Return [X, Y] of the center of cell containing provided text 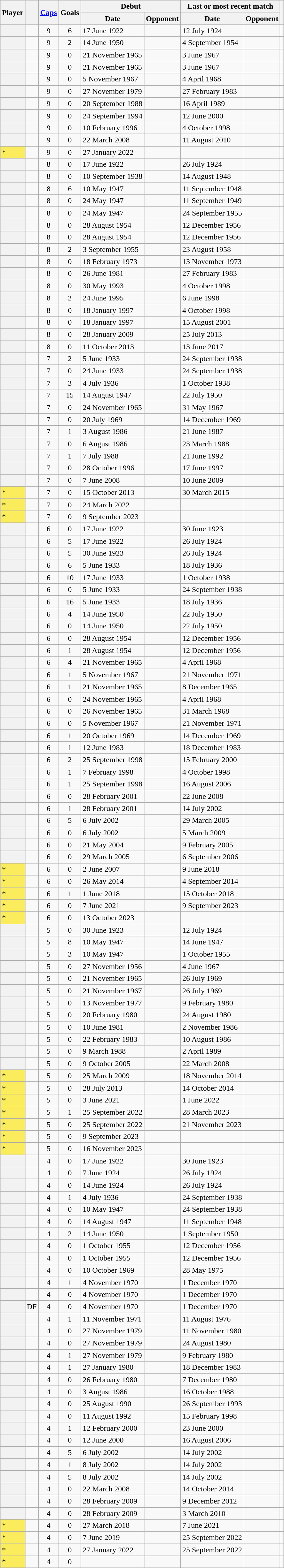
9 February 2005 [212, 845]
13 June 2017 [212, 346]
27 November 1956 [113, 966]
13 November 1973 [212, 261]
5 March 2009 [212, 833]
20 September 1988 [113, 103]
10 [70, 578]
23 June 2000 [212, 1428]
15 October 2018 [212, 893]
25 August 1990 [113, 1404]
10 August 1986 [212, 1039]
26 May 2014 [113, 881]
11 August 1976 [212, 1319]
7 July 1988 [113, 456]
21 November 2023 [212, 1124]
16 [70, 602]
24 September 1955 [212, 213]
10 September 1938 [113, 177]
10 February 1996 [113, 128]
16 April 1989 [212, 103]
25 July 2013 [212, 334]
7 June 2008 [113, 480]
21 May 2004 [113, 845]
23 March 1988 [212, 444]
4 September 1954 [212, 43]
16 October 1988 [212, 1392]
Last or most recent match [230, 6]
3 June 2021 [113, 1100]
11 November 1980 [212, 1331]
26 February 1980 [113, 1380]
Goals [70, 12]
17 June 1997 [212, 468]
31 March 1968 [212, 711]
22 June 2008 [212, 796]
24 June 1933 [113, 371]
10 June 2009 [212, 480]
6 August 1986 [113, 444]
20 February 1980 [113, 1015]
21 June 1992 [212, 456]
14 June 1924 [113, 1185]
22 February 1983 [113, 1039]
Debut [130, 6]
Caps [49, 12]
11 August 1992 [113, 1416]
24 September 1994 [113, 116]
27 March 2018 [113, 1526]
26 November 1965 [113, 711]
10 June 1981 [113, 1027]
12 February 2000 [113, 1428]
1 September 1950 [212, 1234]
13 October 2023 [113, 918]
11 October 2013 [113, 346]
26 September 1993 [212, 1404]
6 September 2006 [212, 857]
28 January 2009 [113, 334]
12 June 1983 [113, 748]
20 October 1969 [113, 735]
31 May 1967 [212, 407]
14 June 1947 [212, 942]
28 May 1975 [212, 1270]
17 June 1933 [113, 578]
11 September 1949 [212, 201]
28 July 2013 [113, 1088]
7 February 1998 [113, 772]
13 November 1977 [113, 1003]
25 March 2009 [113, 1076]
2 April 1989 [212, 1051]
1 June 2018 [113, 893]
9 October 2005 [113, 1064]
7 December 1980 [212, 1380]
18 November 2014 [212, 1076]
11 August 2010 [212, 140]
8 December 1965 [212, 687]
10 October 1969 [113, 1270]
23 August 1958 [212, 249]
9 March 1988 [113, 1051]
9 June 2018 [212, 869]
15 [70, 395]
15 August 2001 [212, 322]
27 January 1980 [113, 1367]
14 August 1948 [212, 177]
1 June 2022 [212, 1100]
15 October 2013 [113, 492]
26 June 1981 [113, 274]
2 June 2007 [113, 869]
18 February 1973 [113, 261]
28 October 1996 [113, 468]
7 June 1924 [113, 1173]
21 June 1987 [212, 432]
15 February 1998 [212, 1416]
2 November 1986 [212, 1027]
11 November 1971 [113, 1319]
7 June 2019 [113, 1538]
15 February 2000 [212, 760]
16 November 2023 [113, 1149]
3 March 2010 [212, 1513]
Player [13, 12]
30 May 1993 [113, 286]
24 March 2022 [113, 504]
30 March 2015 [212, 492]
DF [32, 1307]
6 June 1998 [212, 298]
21 November 1967 [113, 991]
4 September 2014 [212, 881]
9 December 2012 [212, 1501]
28 March 2023 [212, 1112]
24 June 1995 [113, 298]
20 July 1969 [113, 420]
4 June 1967 [212, 966]
3 September 1955 [113, 249]
